Locate the cell with the specified text and output its [X, Y] center coordinate. 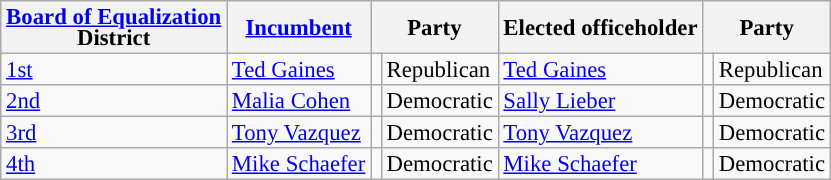
2nd [114, 101]
Malia Cohen [299, 101]
Sally Lieber [600, 101]
Incumbent [299, 28]
4th [114, 164]
Board of Equalization District [114, 28]
1st [114, 70]
Elected officeholder [600, 28]
3rd [114, 133]
